Output the (X, Y) coordinate of the center of the cell containing the given text.  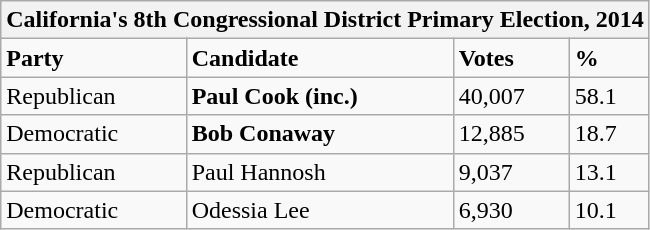
Paul Cook (inc.) (320, 96)
% (609, 58)
Party (94, 58)
Candidate (320, 58)
California's 8th Congressional District Primary Election, 2014 (326, 20)
Votes (511, 58)
12,885 (511, 134)
Bob Conaway (320, 134)
18.7 (609, 134)
Odessia Lee (320, 210)
6,930 (511, 210)
58.1 (609, 96)
10.1 (609, 210)
9,037 (511, 172)
13.1 (609, 172)
40,007 (511, 96)
Paul Hannosh (320, 172)
